Locate the cell with the specified text and output its (X, Y) center coordinate. 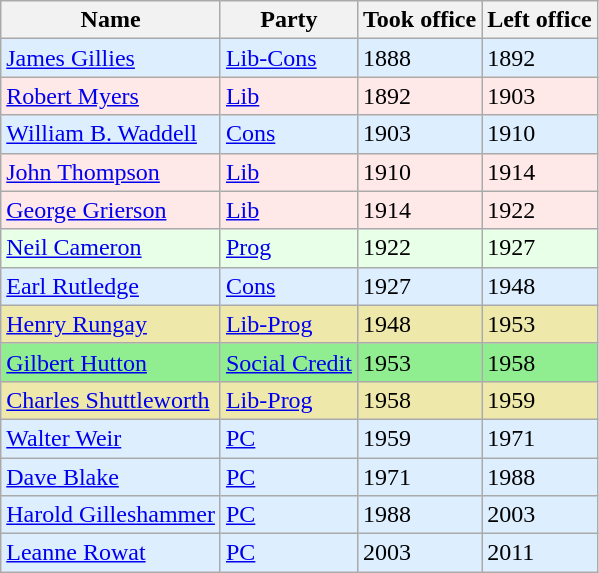
1888 (419, 58)
John Thompson (111, 172)
Neil Cameron (111, 248)
Walter Weir (111, 438)
2011 (540, 553)
Henry Rungay (111, 324)
Took office (419, 20)
Lib-Cons (288, 58)
Name (111, 20)
Prog (288, 248)
Leanne Rowat (111, 553)
Earl Rutledge (111, 286)
William B. Waddell (111, 134)
Harold Gilleshammer (111, 515)
James Gillies (111, 58)
Gilbert Hutton (111, 362)
Social Credit (288, 362)
Dave Blake (111, 477)
Charles Shuttleworth (111, 400)
Robert Myers (111, 96)
George Grierson (111, 210)
Party (288, 20)
Left office (540, 20)
